Pinpoint the cell where the given text exists, returning its (x, y) midpoint coordinate. 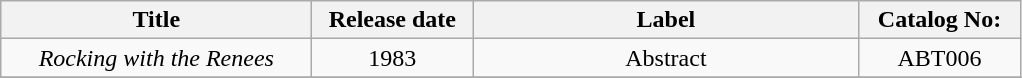
Title (156, 20)
ABT006 (940, 58)
Abstract (666, 58)
Catalog No: (940, 20)
1983 (392, 58)
Rocking with the Renees (156, 58)
Label (666, 20)
Release date (392, 20)
